Pinpoint the cell where the given text exists, returning its (X, Y) midpoint coordinate. 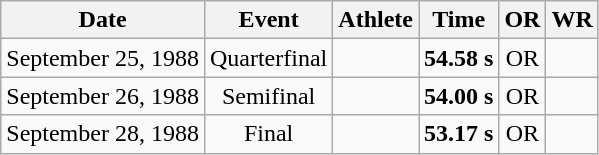
Date (103, 20)
WR (572, 20)
Event (268, 20)
54.58 s (458, 58)
Time (458, 20)
Final (268, 134)
53.17 s (458, 134)
54.00 s (458, 96)
September 26, 1988 (103, 96)
Semifinal (268, 96)
September 28, 1988 (103, 134)
September 25, 1988 (103, 58)
Quarterfinal (268, 58)
Athlete (376, 20)
